Identify which cell holds the provided text, then report its (x, y) central coordinate. 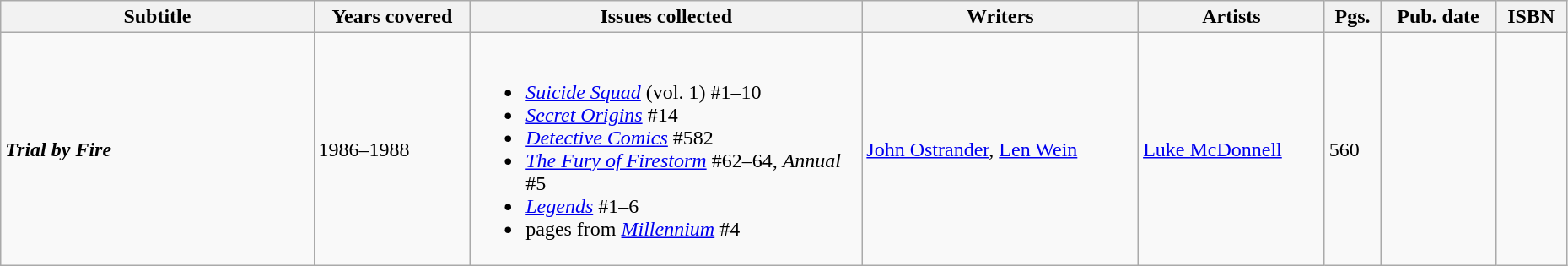
Writers (1000, 17)
Issues collected (666, 17)
Years covered (392, 17)
1986–1988 (392, 149)
Artists (1231, 17)
Pub. date (1438, 17)
Trial by Fire (157, 149)
Suicide Squad (vol. 1) #1–10Secret Origins #14Detective Comics #582The Fury of Firestorm #62–64, Annual #5Legends #1–6pages from Millennium #4 (666, 149)
ISBN (1531, 17)
Luke McDonnell (1231, 149)
Subtitle (157, 17)
560 (1353, 149)
John Ostrander, Len Wein (1000, 149)
Pgs. (1353, 17)
